Identify which cell holds the provided text, then report its (X, Y) central coordinate. 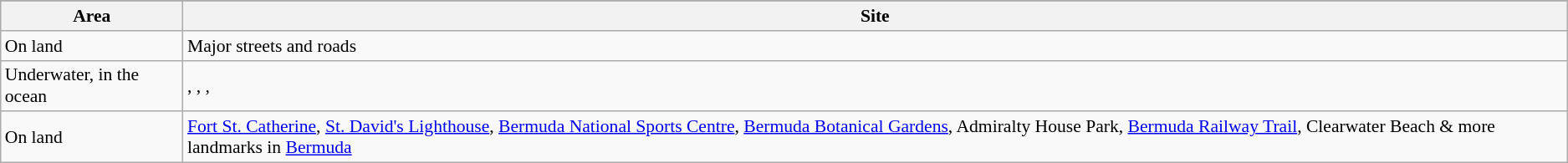
Area (92, 16)
Underwater, in the ocean (92, 85)
Site (875, 16)
Major streets and roads (875, 46)
, , , (875, 85)
